From the cell containing the given text, extract its center point as (X, Y) coordinate. 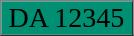
DA 12345 (67, 18)
